Pinpoint the cell where the given text exists, returning its (x, y) midpoint coordinate. 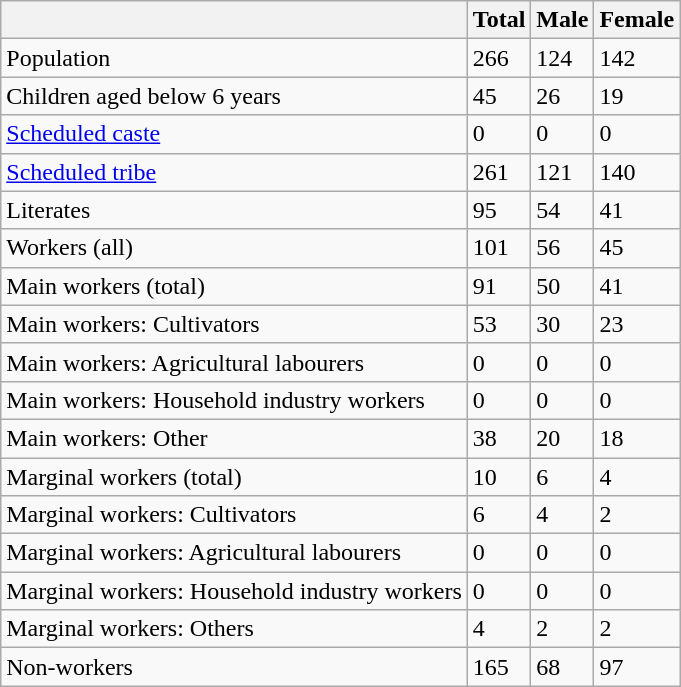
Population (234, 58)
Workers (all) (234, 248)
50 (562, 286)
10 (499, 477)
Main workers (total) (234, 286)
Total (499, 20)
23 (637, 324)
Literates (234, 210)
30 (562, 324)
Scheduled caste (234, 134)
121 (562, 172)
38 (499, 438)
20 (562, 438)
Male (562, 20)
142 (637, 58)
Main workers: Cultivators (234, 324)
56 (562, 248)
Female (637, 20)
97 (637, 667)
18 (637, 438)
Marginal workers: Agricultural labourers (234, 553)
Main workers: Agricultural labourers (234, 362)
95 (499, 210)
140 (637, 172)
Main workers: Other (234, 438)
Main workers: Household industry workers (234, 400)
Non-workers (234, 667)
Scheduled tribe (234, 172)
91 (499, 286)
Marginal workers: Household industry workers (234, 591)
68 (562, 667)
19 (637, 96)
53 (499, 324)
Marginal workers (total) (234, 477)
26 (562, 96)
261 (499, 172)
Marginal workers: Cultivators (234, 515)
54 (562, 210)
Children aged below 6 years (234, 96)
266 (499, 58)
Marginal workers: Others (234, 629)
101 (499, 248)
165 (499, 667)
124 (562, 58)
